Detect which cell encompasses the target text, then output its (X, Y) center coordinate. 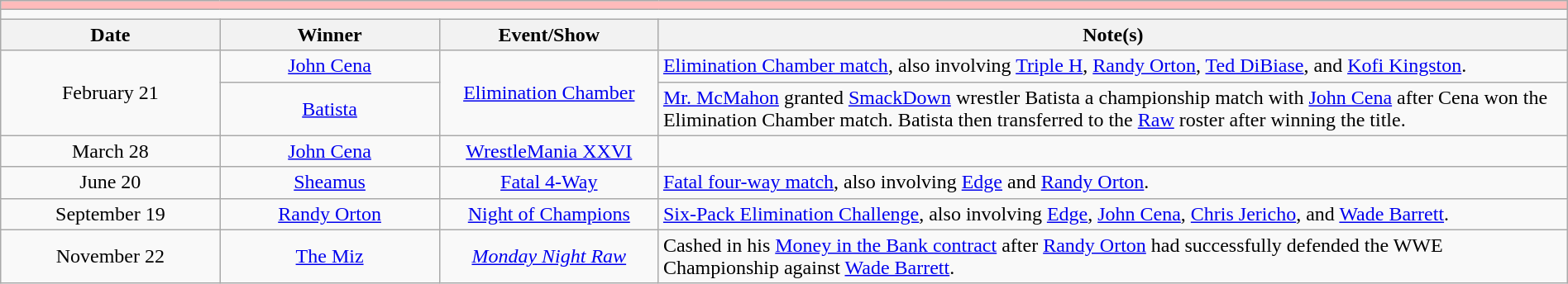
September 19 (111, 214)
Event/Show (549, 35)
Fatal four-way match, also involving Edge and Randy Orton. (1113, 182)
February 21 (111, 92)
Batista (329, 109)
Fatal 4-Way (549, 182)
Note(s) (1113, 35)
Night of Champions (549, 214)
WrestleMania XXVI (549, 151)
June 20 (111, 182)
Elimination Chamber match, also involving Triple H, Randy Orton, Ted DiBiase, and Kofi Kingston. (1113, 66)
Date (111, 35)
March 28 (111, 151)
Cashed in his Money in the Bank contract after Randy Orton had successfully defended the WWE Championship against Wade Barrett. (1113, 256)
November 22 (111, 256)
Six-Pack Elimination Challenge, also involving Edge, John Cena, Chris Jericho, and Wade Barrett. (1113, 214)
Winner (329, 35)
Monday Night Raw (549, 256)
The Miz (329, 256)
Sheamus (329, 182)
Elimination Chamber (549, 92)
Randy Orton (329, 214)
